Search for the cell housing the specified text and yield its [X, Y] center coordinate. 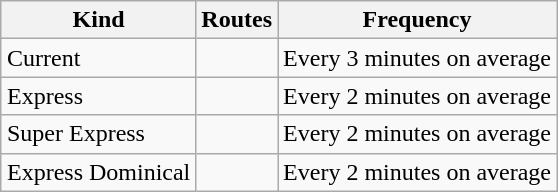
Express Dominical [98, 172]
Current [98, 58]
Super Express [98, 134]
Routes [237, 20]
Express [98, 96]
Kind [98, 20]
Frequency [418, 20]
Every 3 minutes on average [418, 58]
